Find where the given text appears and provide that cell's center as (X, Y) coordinate. 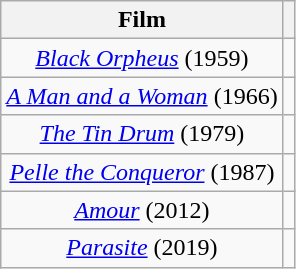
Film (142, 20)
Amour (2012) (142, 210)
Parasite (2019) (142, 248)
The Tin Drum (1979) (142, 134)
Black Orpheus (1959) (142, 58)
Pelle the Conqueror (1987) (142, 172)
A Man and a Woman (1966) (142, 96)
